Find where the given text appears and provide that cell's center as [x, y] coordinate. 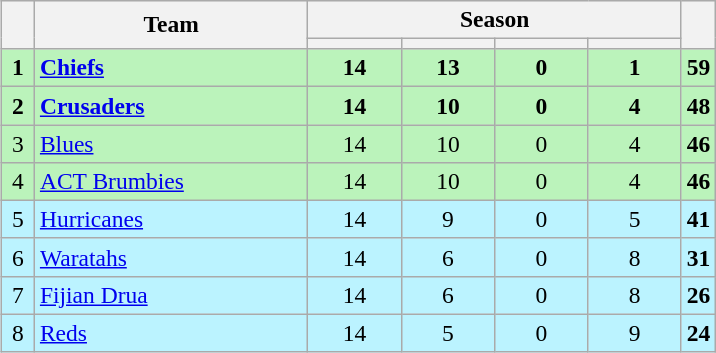
Blues [170, 144]
Season [495, 19]
Fijian Drua [170, 295]
24 [698, 333]
Chiefs [170, 68]
59 [698, 68]
26 [698, 295]
31 [698, 257]
Crusaders [170, 106]
ACT Brumbies [170, 182]
7 [18, 295]
Team [170, 24]
3 [18, 144]
41 [698, 220]
Hurricanes [170, 220]
Waratahs [170, 257]
48 [698, 106]
Reds [170, 333]
2 [18, 106]
13 [448, 68]
